For the text-containing cell, return its midpoint in [X, Y] coordinate format. 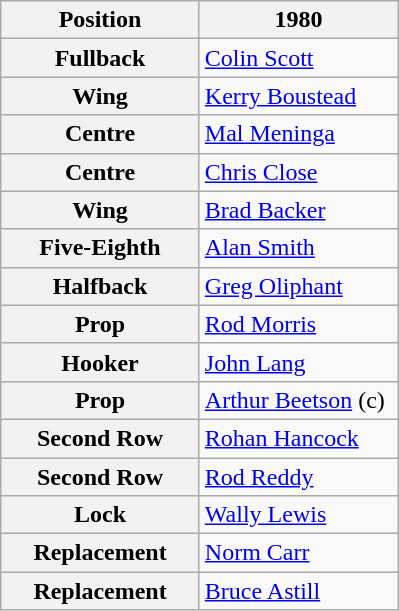
1980 [298, 20]
Mal Meninga [298, 134]
Fullback [100, 58]
Arthur Beetson (c) [298, 400]
Greg Oliphant [298, 286]
Brad Backer [298, 210]
Halfback [100, 286]
Chris Close [298, 172]
Five-Eighth [100, 248]
Rod Morris [298, 324]
Position [100, 20]
Bruce Astill [298, 591]
Norm Carr [298, 553]
Wally Lewis [298, 515]
Rod Reddy [298, 477]
Hooker [100, 362]
Alan Smith [298, 248]
Kerry Boustead [298, 96]
Rohan Hancock [298, 438]
Lock [100, 515]
John Lang [298, 362]
Colin Scott [298, 58]
